Detect which cell encompasses the target text, then output its [X, Y] center coordinate. 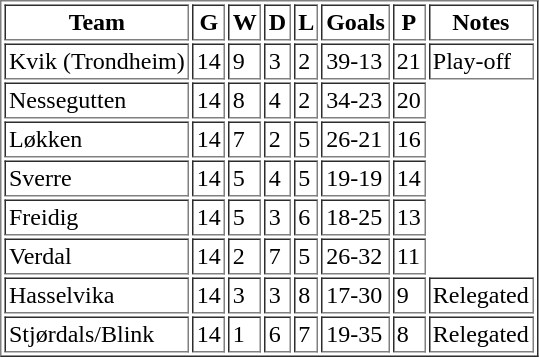
Verdal [96, 256]
Team [96, 22]
34-23 [356, 100]
Løkken [96, 140]
D [277, 22]
1 [244, 334]
19-35 [356, 334]
11 [408, 256]
L [306, 22]
13 [408, 218]
19-19 [356, 178]
Nessegutten [96, 100]
21 [408, 62]
Stjørdals/Blink [96, 334]
20 [408, 100]
39-13 [356, 62]
Hasselvika [96, 296]
P [408, 22]
Kvik (Trondheim) [96, 62]
Goals [356, 22]
17-30 [356, 296]
18-25 [356, 218]
Play-off [480, 62]
W [244, 22]
G [208, 22]
26-32 [356, 256]
Sverre [96, 178]
Notes [480, 22]
26-21 [356, 140]
16 [408, 140]
Freidig [96, 218]
